Output the (x, y) coordinate of the center of the cell containing the given text.  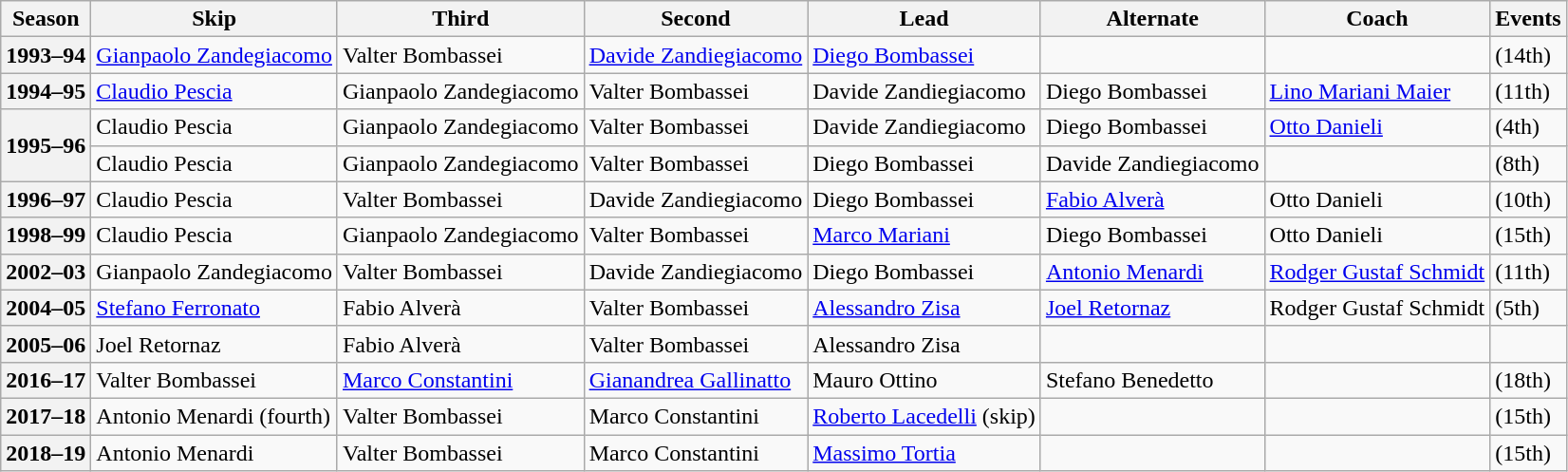
Lead (924, 19)
2017–18 (46, 416)
1998–99 (46, 236)
1996–97 (46, 199)
Antonio Menardi (fourth) (215, 416)
Mauro Ottino (924, 380)
Massimo Tortia (924, 453)
2002–03 (46, 272)
(18th) (1528, 380)
2004–05 (46, 308)
Season (46, 19)
(14th) (1528, 55)
2018–19 (46, 453)
Third (460, 19)
Second (696, 19)
Gianandrea Gallinatto (696, 380)
2016–17 (46, 380)
1993–94 (46, 55)
(10th) (1528, 199)
1995–96 (46, 145)
Marco Mariani (924, 236)
2005–06 (46, 344)
1994–95 (46, 91)
Roberto Lacedelli (skip) (924, 416)
Stefano Ferronato (215, 308)
Lino Mariani Maier (1377, 91)
Skip (215, 19)
Coach (1377, 19)
Stefano Benedetto (1152, 380)
(4th) (1528, 127)
Events (1528, 19)
Alternate (1152, 19)
(8th) (1528, 163)
(5th) (1528, 308)
